Search for the cell housing the specified text and yield its (x, y) center coordinate. 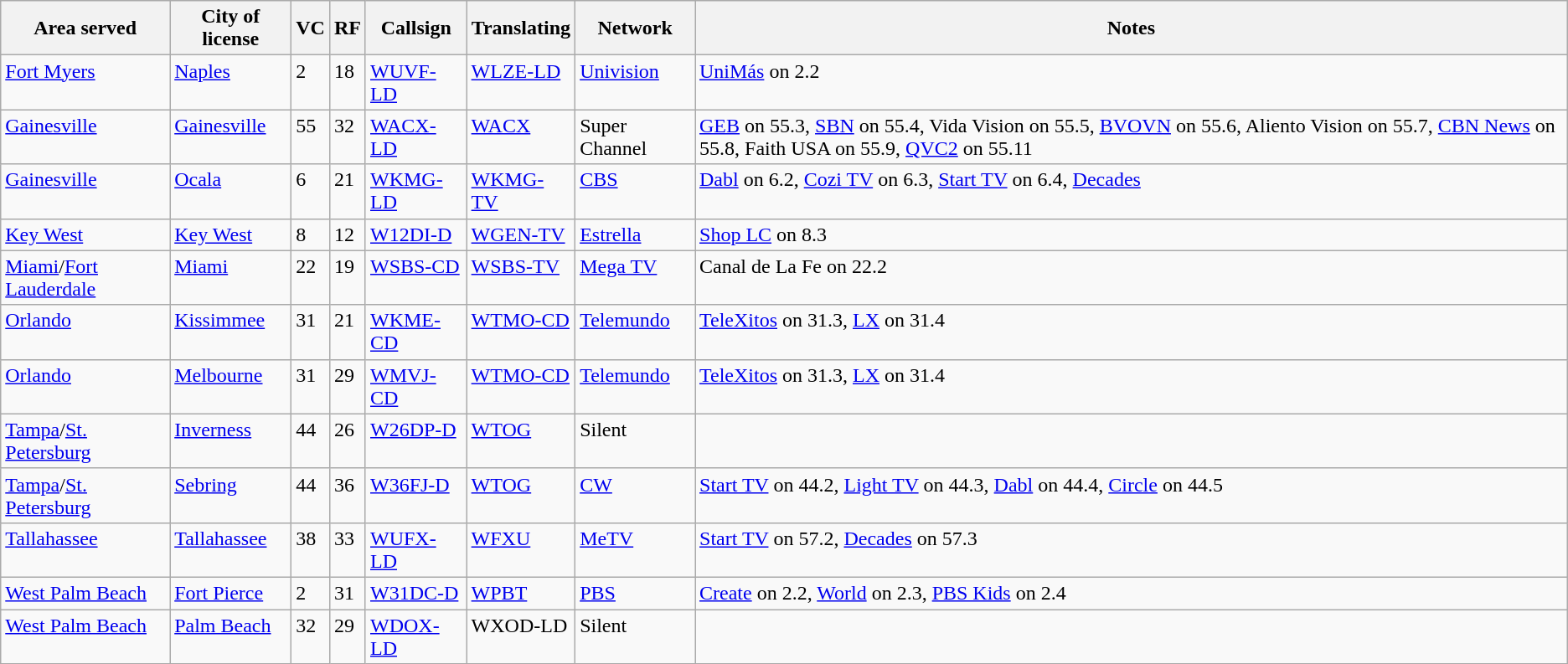
WFXU (521, 549)
36 (347, 496)
33 (347, 549)
Estrella (635, 234)
Area served (85, 28)
WSBS-CD (415, 278)
Naples (231, 82)
22 (311, 278)
VC (311, 28)
12 (347, 234)
WXOD-LD (521, 636)
Kissimmee (231, 332)
Translating (521, 28)
8 (311, 234)
GEB on 55.3, SBN on 55.4, Vida Vision on 55.5, BVOVN on 55.6, Aliento Vision on 55.7, CBN News on 55.8, Faith USA on 55.9, QVC2 on 55.11 (1132, 137)
W36FJ-D (415, 496)
Start TV on 57.2, Decades on 57.3 (1132, 549)
18 (347, 82)
WUFX-LD (415, 549)
City of license (231, 28)
55 (311, 137)
38 (311, 549)
WUVF-LD (415, 82)
Canal de La Fe on 22.2 (1132, 278)
W12DI-D (415, 234)
Mega TV (635, 278)
Notes (1132, 28)
Fort Pierce (231, 593)
Fort Myers (85, 82)
WMVJ-CD (415, 387)
WACX-LD (415, 137)
WKMG-TV (521, 191)
Super Channel (635, 137)
RF (347, 28)
Inverness (231, 440)
WPBT (521, 593)
WDOX-LD (415, 636)
Palm Beach (231, 636)
Miami (231, 278)
WGEN-TV (521, 234)
WKMG-LD (415, 191)
Ocala (231, 191)
Network (635, 28)
Start TV on 44.2, Light TV on 44.3, Dabl on 44.4, Circle on 44.5 (1132, 496)
Miami/Fort Lauderdale (85, 278)
Shop LC on 8.3 (1132, 234)
W26DP-D (415, 440)
Dabl on 6.2, Cozi TV on 6.3, Start TV on 6.4, Decades (1132, 191)
19 (347, 278)
Melbourne (231, 387)
WACX (521, 137)
26 (347, 440)
WLZE-LD (521, 82)
CBS (635, 191)
WSBS-TV (521, 278)
Univision (635, 82)
Callsign (415, 28)
6 (311, 191)
CW (635, 496)
W31DC-D (415, 593)
MeTV (635, 549)
WKME-CD (415, 332)
PBS (635, 593)
Create on 2.2, World on 2.3, PBS Kids on 2.4 (1132, 593)
UniMás on 2.2 (1132, 82)
Sebring (231, 496)
